Locate the cell with the specified text and output its (x, y) center coordinate. 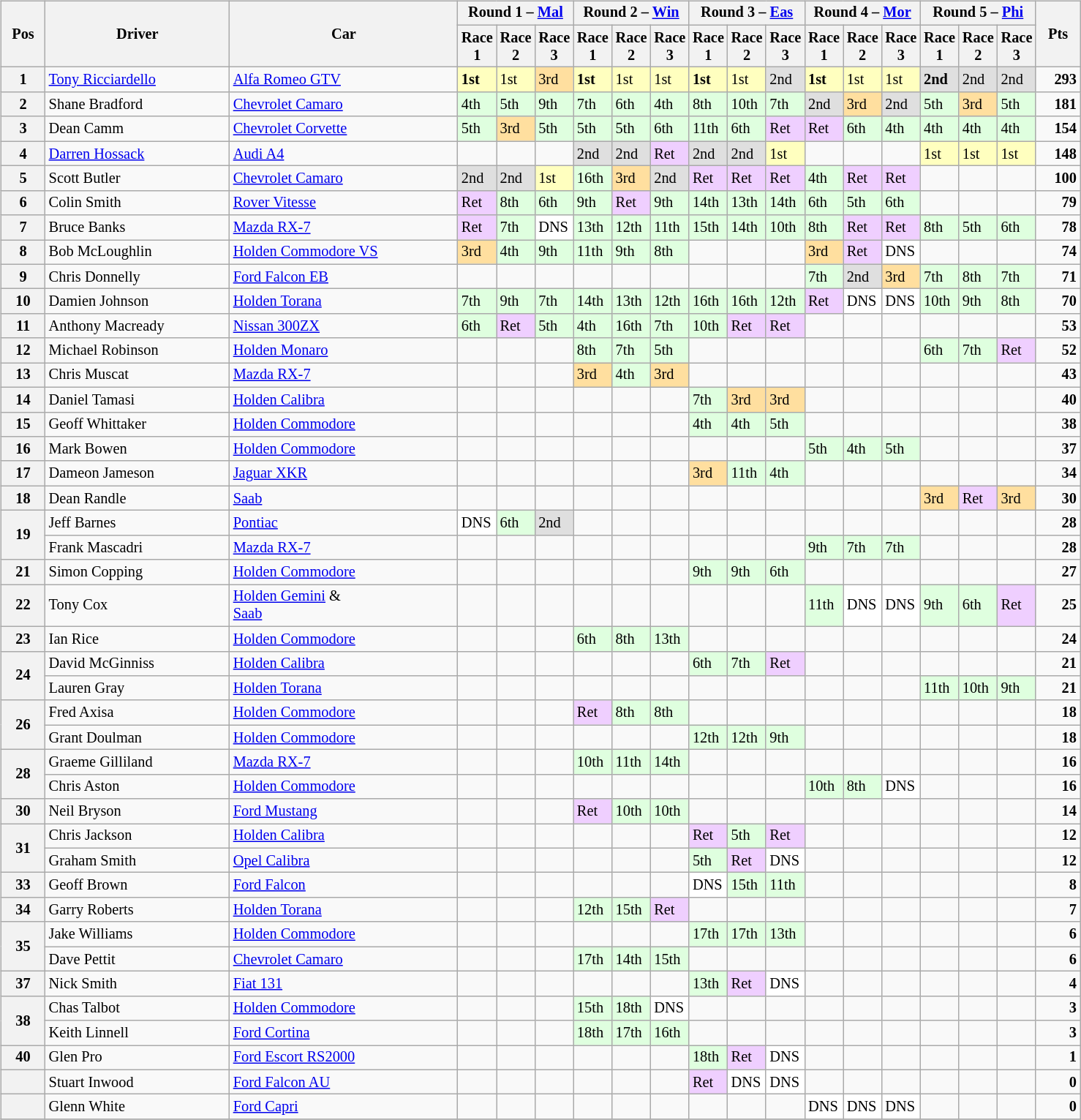
Anthony Macready (138, 326)
Nick Smith (138, 984)
Ford Falcon EB (344, 277)
Pontiac (344, 523)
17 (23, 473)
Ford Falcon AU (344, 1082)
Chas Talbot (138, 1008)
22 (23, 606)
Jaguar XKR (344, 473)
43 (1058, 375)
Car (344, 34)
Graham Smith (138, 860)
Tony Ricciardello (138, 80)
Jeff Barnes (138, 523)
Rover Vitesse (344, 203)
Nissan 300ZX (344, 326)
Fred Axisa (138, 713)
Glenn White (138, 1107)
Ford Mustang (344, 811)
Chris Muscat (138, 375)
Stuart Inwood (138, 1082)
Ford Capri (344, 1107)
2 (23, 105)
79 (1058, 203)
Saab (344, 498)
David McGinniss (138, 664)
Ian Rice (138, 639)
Chris Donnelly (138, 277)
Ford Cortina (344, 1033)
Colin Smith (138, 203)
Round 4 – Mor (862, 13)
Grant Doulman (138, 737)
Fiat 131 (344, 984)
Damien Johnson (138, 301)
13 (23, 375)
293 (1058, 80)
Scott Butler (138, 178)
Chris Jackson (138, 836)
Garry Roberts (138, 910)
53 (1058, 326)
Audi A4 (344, 154)
Tony Cox (138, 606)
Dave Pettit (138, 959)
Lauren Gray (138, 688)
Shane Bradford (138, 105)
31 (23, 849)
Opel Calibra (344, 860)
Holden Gemini & Saab (344, 606)
Chevrolet Corvette (344, 129)
25 (1058, 606)
9 (23, 277)
Bob McLoughlin (138, 252)
Round 3 – Eas (747, 13)
Daniel Tamasi (138, 399)
Dean Camm (138, 129)
Geoff Whittaker (138, 424)
Ford Falcon (344, 885)
71 (1058, 277)
78 (1058, 228)
Bruce Banks (138, 228)
Keith Linnell (138, 1033)
Michael Robinson (138, 350)
10 (23, 301)
Dean Randle (138, 498)
Holden Monaro (344, 350)
Neil Bryson (138, 811)
Round 2 – Win (631, 13)
154 (1058, 129)
35 (23, 947)
Dameon Jameson (138, 473)
Mark Bowen (138, 449)
148 (1058, 154)
Round 5 – Phi (978, 13)
Jake Williams (138, 934)
Chris Aston (138, 786)
74 (1058, 252)
27 (1058, 572)
Geoff Brown (138, 885)
Pts (1058, 34)
Alfa Romeo GTV (344, 80)
33 (23, 885)
Frank Mascadri (138, 547)
15 (23, 424)
11 (23, 326)
Pos (23, 34)
Round 1 – Mal (516, 13)
Simon Copping (138, 572)
Glen Pro (138, 1058)
70 (1058, 301)
5 (23, 178)
Graeme Gilliland (138, 762)
Driver (138, 34)
Darren Hossack (138, 154)
Holden Commodore VS (344, 252)
181 (1058, 105)
52 (1058, 350)
23 (23, 639)
26 (23, 724)
100 (1058, 178)
Ford Escort RS2000 (344, 1058)
19 (23, 535)
